From the cell containing the given text, extract its center point as [x, y] coordinate. 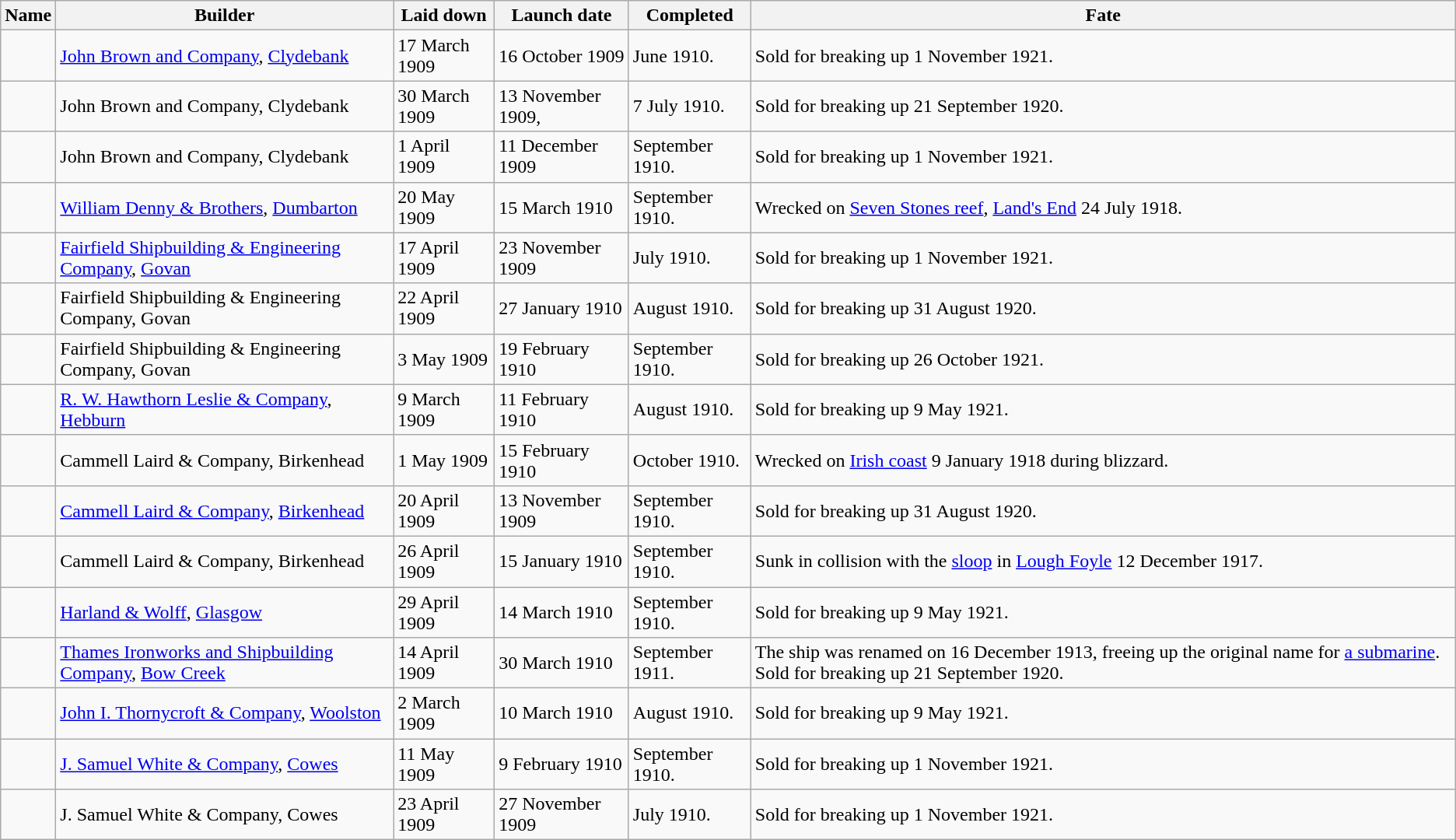
11 February 1910 [562, 409]
7 July 1910. [689, 106]
17 April 1909 [444, 258]
11 December 1909 [562, 157]
William Denny & Brothers, Dumbarton [225, 207]
1 April 1909 [444, 157]
Launch date [562, 16]
Sold for breaking up 26 October 1921. [1103, 359]
30 March 1909 [444, 106]
15 January 1910 [562, 562]
23 November 1909 [562, 258]
Sunk in collision with the sloop in Lough Foyle 12 December 1917. [1103, 562]
19 February 1910 [562, 359]
13 November 1909, [562, 106]
10 March 1910 [562, 714]
15 March 1910 [562, 207]
October 1910. [689, 460]
R. W. Hawthorn Leslie & Company, Hebburn [225, 409]
Sold for breaking up 21 September 1920. [1103, 106]
29 April 1909 [444, 611]
30 March 1910 [562, 663]
September 1911. [689, 663]
14 March 1910 [562, 611]
27 November 1909 [562, 815]
Builder [225, 16]
11 May 1909 [444, 764]
Harland & Wolff, Glasgow [225, 611]
17 March 1909 [444, 56]
9 March 1909 [444, 409]
15 February 1910 [562, 460]
John I. Thornycroft & Company, Woolston [225, 714]
13 November 1909 [562, 510]
9 February 1910 [562, 764]
Wrecked on Irish coast 9 January 1918 during blizzard. [1103, 460]
27 January 1910 [562, 308]
Fate [1103, 16]
1 May 1909 [444, 460]
22 April 1909 [444, 308]
Thames Ironworks and Shipbuilding Company, Bow Creek [225, 663]
Name [28, 16]
20 April 1909 [444, 510]
20 May 1909 [444, 207]
June 1910. [689, 56]
23 April 1909 [444, 815]
2 March 1909 [444, 714]
Completed [689, 16]
16 October 1909 [562, 56]
The ship was renamed on 16 December 1913, freeing up the original name for a submarine. Sold for breaking up 21 September 1920. [1103, 663]
14 April 1909 [444, 663]
Laid down [444, 16]
26 April 1909 [444, 562]
3 May 1909 [444, 359]
Wrecked on Seven Stones reef, Land's End 24 July 1918. [1103, 207]
